Extract the [x, y] coordinate from the center of the cell holding the provided text.  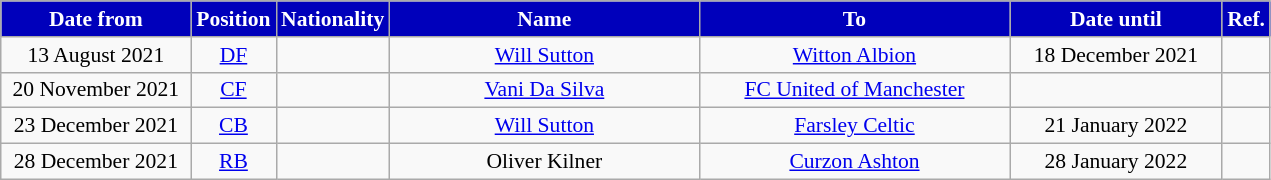
Vani Da Silva [544, 90]
13 August 2021 [96, 55]
Nationality [332, 19]
18 December 2021 [1116, 55]
Witton Albion [854, 55]
Farsley Celtic [854, 126]
Position [234, 19]
28 December 2021 [96, 162]
CB [234, 126]
Name [544, 19]
DF [234, 55]
CF [234, 90]
28 January 2022 [1116, 162]
RB [234, 162]
Ref. [1246, 19]
Oliver Kilner [544, 162]
23 December 2021 [96, 126]
21 January 2022 [1116, 126]
Date until [1116, 19]
To [854, 19]
20 November 2021 [96, 90]
Date from [96, 19]
FC United of Manchester [854, 90]
Curzon Ashton [854, 162]
